For the text-containing cell, return its midpoint in (x, y) coordinate format. 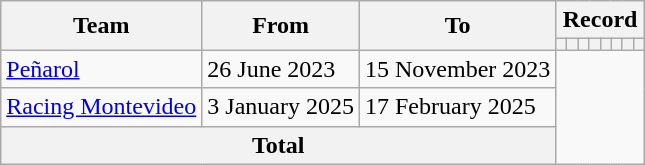
17 February 2025 (457, 107)
26 June 2023 (281, 69)
3 January 2025 (281, 107)
Peñarol (102, 69)
15 November 2023 (457, 69)
Team (102, 26)
Racing Montevideo (102, 107)
From (281, 26)
To (457, 26)
Record (600, 20)
Total (278, 145)
